From the cell containing the given text, extract its center point as [x, y] coordinate. 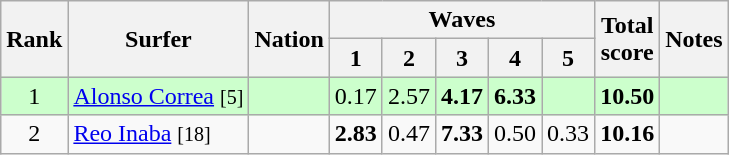
10.16 [628, 134]
Rank [34, 39]
Notes [694, 39]
Nation [289, 39]
3 [462, 58]
Surfer [158, 39]
Alonso Correa [5] [158, 96]
0.50 [514, 134]
5 [568, 58]
Totalscore [628, 39]
Reo Inaba [18] [158, 134]
6.33 [514, 96]
4 [514, 58]
0.33 [568, 134]
7.33 [462, 134]
2.57 [408, 96]
0.47 [408, 134]
2.83 [356, 134]
Waves [462, 20]
0.17 [356, 96]
4.17 [462, 96]
10.50 [628, 96]
